Return the (x, y) coordinate for the center point of the cell that contains the specified text.  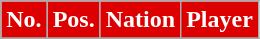
Player (220, 20)
No. (24, 20)
Pos. (74, 20)
Nation (140, 20)
